Pinpoint the cell where the given text exists, returning its [x, y] midpoint coordinate. 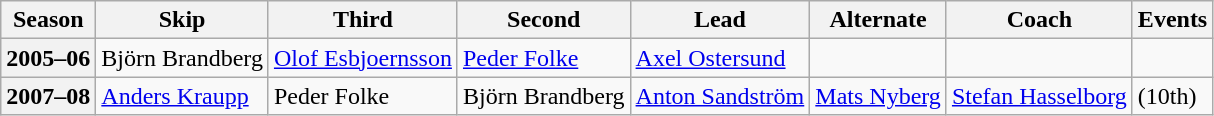
Coach [1039, 20]
Stefan Hasselborg [1039, 96]
Anton Sandström [720, 96]
Olof Esbjoernsson [362, 58]
2007–08 [48, 96]
Third [362, 20]
(10th) [1172, 96]
2005–06 [48, 58]
Skip [182, 20]
Axel Ostersund [720, 58]
Lead [720, 20]
Anders Kraupp [182, 96]
Season [48, 20]
Alternate [878, 20]
Second [544, 20]
Events [1172, 20]
Mats Nyberg [878, 96]
